Locate the cell with the specified text and output its (x, y) center coordinate. 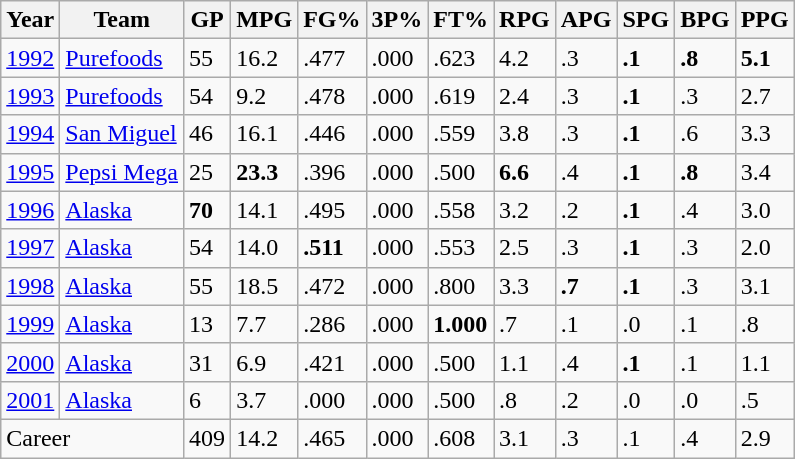
2001 (30, 400)
7.7 (264, 324)
1992 (30, 58)
.623 (461, 58)
3.8 (525, 134)
BPG (705, 20)
San Miguel (122, 134)
.396 (332, 172)
.800 (461, 286)
.446 (332, 134)
.421 (332, 362)
5.1 (764, 58)
16.1 (264, 134)
25 (208, 172)
3P% (397, 20)
6.9 (264, 362)
1993 (30, 96)
Team (122, 20)
14.1 (264, 210)
.286 (332, 324)
.558 (461, 210)
1996 (30, 210)
1994 (30, 134)
409 (208, 438)
1998 (30, 286)
2.0 (764, 248)
18.5 (264, 286)
3.2 (525, 210)
2.9 (764, 438)
4.2 (525, 58)
9.2 (264, 96)
1.000 (461, 324)
FT% (461, 20)
6.6 (525, 172)
2.5 (525, 248)
.559 (461, 134)
70 (208, 210)
APG (586, 20)
SPG (646, 20)
6 (208, 400)
31 (208, 362)
.553 (461, 248)
23.3 (264, 172)
FG% (332, 20)
3.7 (264, 400)
.472 (332, 286)
.478 (332, 96)
1995 (30, 172)
46 (208, 134)
Career (92, 438)
3.0 (764, 210)
Year (30, 20)
.6 (705, 134)
3.4 (764, 172)
1997 (30, 248)
MPG (264, 20)
.511 (332, 248)
2000 (30, 362)
.477 (332, 58)
.495 (332, 210)
14.0 (264, 248)
Pepsi Mega (122, 172)
GP (208, 20)
2.4 (525, 96)
RPG (525, 20)
.619 (461, 96)
.5 (764, 400)
PPG (764, 20)
14.2 (264, 438)
2.7 (764, 96)
1999 (30, 324)
13 (208, 324)
.608 (461, 438)
16.2 (264, 58)
.465 (332, 438)
